Find where the given text appears and provide that cell's center as [x, y] coordinate. 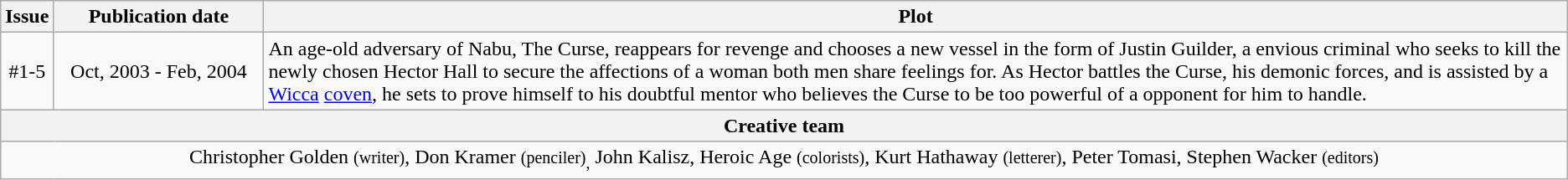
Creative team [784, 126]
Plot [916, 17]
#1-5 [27, 71]
Issue [27, 17]
Publication date [159, 17]
Oct, 2003 - Feb, 2004 [159, 71]
